Identify which cell holds the provided text, then report its [x, y] central coordinate. 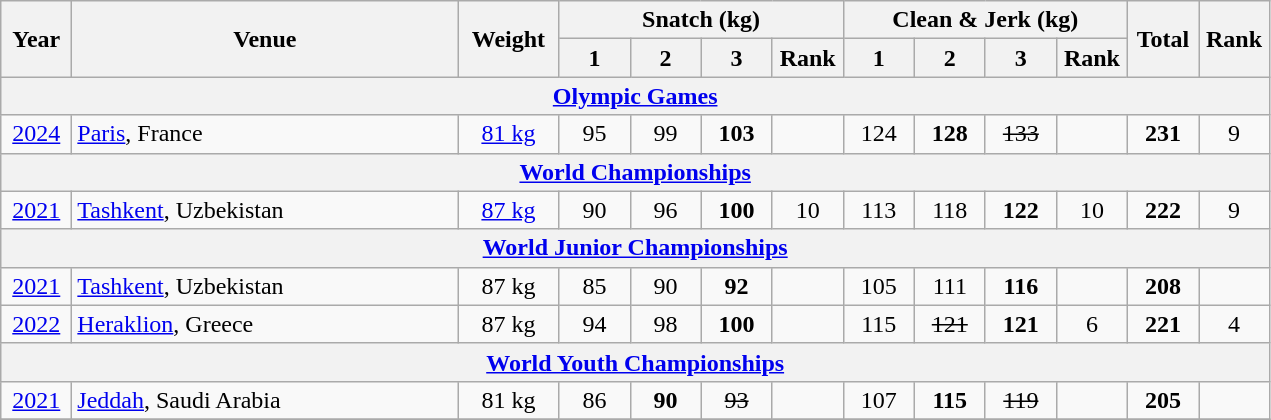
103 [736, 134]
113 [878, 210]
94 [594, 324]
119 [1020, 400]
Heraklion, Greece [265, 324]
116 [1020, 286]
Olympic Games [636, 96]
Weight [508, 39]
Total [1162, 39]
96 [666, 210]
98 [666, 324]
133 [1020, 134]
231 [1162, 134]
World Junior Championships [636, 248]
85 [594, 286]
221 [1162, 324]
Venue [265, 39]
92 [736, 286]
4 [1234, 324]
111 [950, 286]
Clean & Jerk (kg) [985, 20]
95 [594, 134]
Jeddah, Saudi Arabia [265, 400]
105 [878, 286]
107 [878, 400]
93 [736, 400]
118 [950, 210]
86 [594, 400]
122 [1020, 210]
6 [1092, 324]
2022 [36, 324]
Snatch (kg) [701, 20]
99 [666, 134]
222 [1162, 210]
World Championships [636, 172]
Paris, France [265, 134]
208 [1162, 286]
Year [36, 39]
2024 [36, 134]
124 [878, 134]
205 [1162, 400]
128 [950, 134]
World Youth Championships [636, 362]
